Capture the cell that displays the provided text and extract its (X, Y) central coordinate. 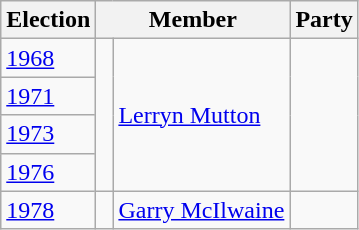
Election (48, 20)
1971 (48, 96)
Garry McIlwaine (202, 210)
Party (324, 20)
1968 (48, 58)
1978 (48, 210)
Member (193, 20)
1976 (48, 172)
Lerryn Mutton (202, 115)
1973 (48, 134)
